Find where the given text appears and provide that cell's center as (x, y) coordinate. 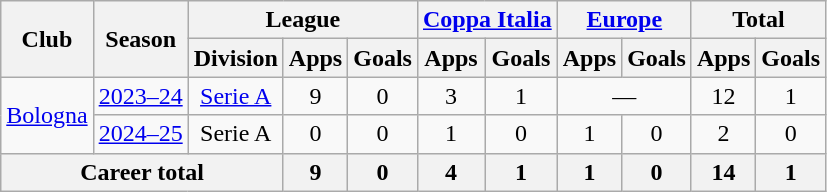
League (302, 20)
Season (140, 39)
4 (450, 172)
3 (450, 96)
Coppa Italia (487, 20)
14 (723, 172)
2023–24 (140, 96)
Career total (142, 172)
2 (723, 134)
Division (236, 58)
— (624, 96)
Europe (624, 20)
Club (47, 39)
2024–25 (140, 134)
Bologna (47, 115)
Total (758, 20)
12 (723, 96)
